Identify which cell holds the provided text, then report its (x, y) central coordinate. 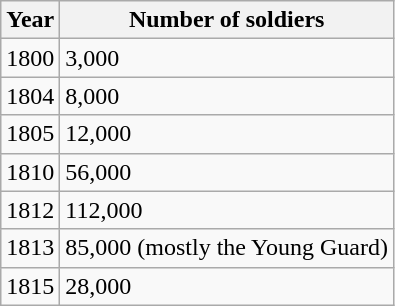
28,000 (227, 286)
1800 (30, 58)
8,000 (227, 96)
112,000 (227, 210)
1812 (30, 210)
1810 (30, 172)
3,000 (227, 58)
Number of soldiers (227, 20)
1804 (30, 96)
1805 (30, 134)
1813 (30, 248)
85,000 (mostly the Young Guard) (227, 248)
Year (30, 20)
1815 (30, 286)
12,000 (227, 134)
56,000 (227, 172)
